Identify which cell holds the provided text, then report its (X, Y) central coordinate. 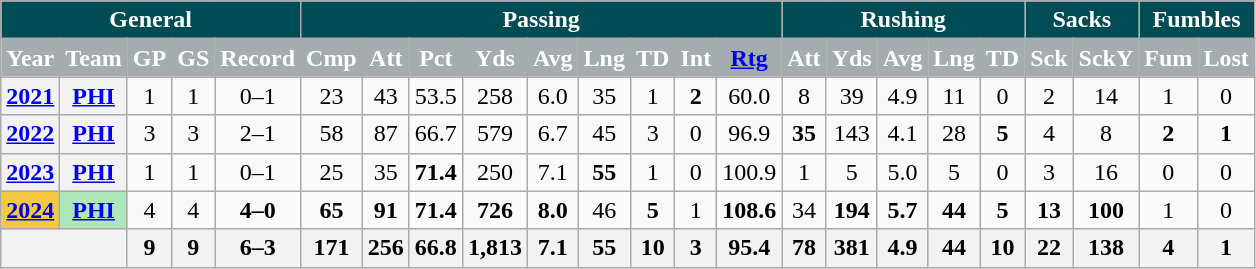
General (151, 20)
6.7 (552, 134)
87 (386, 134)
2–1 (258, 134)
108.6 (750, 210)
Fumbles (1196, 20)
16 (1106, 172)
46 (604, 210)
78 (804, 248)
11 (954, 96)
6.0 (552, 96)
Passing (542, 20)
143 (852, 134)
Lost (1226, 58)
100.9 (750, 172)
91 (386, 210)
100 (1106, 210)
250 (494, 172)
171 (332, 248)
8.0 (552, 210)
GP (149, 58)
Rushing (904, 20)
Sacks (1082, 20)
6–3 (258, 248)
25 (332, 172)
Record (258, 58)
5.7 (902, 210)
Year (30, 58)
45 (604, 134)
1,813 (494, 248)
13 (1049, 210)
GS (194, 58)
2024 (30, 210)
4.1 (902, 134)
39 (852, 96)
SckY (1106, 58)
2022 (30, 134)
Fum (1168, 58)
66.7 (436, 134)
381 (852, 248)
60.0 (750, 96)
726 (494, 210)
4–0 (258, 210)
Rtg (750, 58)
Int (696, 58)
5.0 (902, 172)
194 (852, 210)
256 (386, 248)
95.4 (750, 248)
53.5 (436, 96)
138 (1106, 248)
34 (804, 210)
43 (386, 96)
579 (494, 134)
2021 (30, 96)
96.9 (750, 134)
2023 (30, 172)
65 (332, 210)
Cmp (332, 58)
Pct (436, 58)
23 (332, 96)
Sck (1049, 58)
58 (332, 134)
258 (494, 96)
22 (1049, 248)
14 (1106, 96)
66.8 (436, 248)
28 (954, 134)
Team (94, 58)
